Detect which cell encompasses the target text, then output its (X, Y) center coordinate. 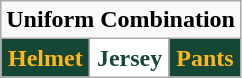
Helmet (46, 58)
Jersey (130, 58)
Uniform Combination (121, 20)
Pants (204, 58)
